Extract the [X, Y] coordinate from the center of the cell holding the provided text.  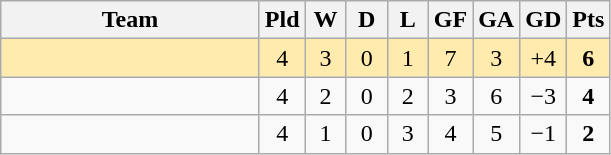
Pts [588, 20]
D [366, 20]
+4 [544, 58]
W [326, 20]
−1 [544, 134]
−3 [544, 96]
GA [496, 20]
Pld [282, 20]
L [408, 20]
GD [544, 20]
5 [496, 134]
GF [450, 20]
Team [130, 20]
7 [450, 58]
